Identify which cell holds the provided text, then report its (X, Y) central coordinate. 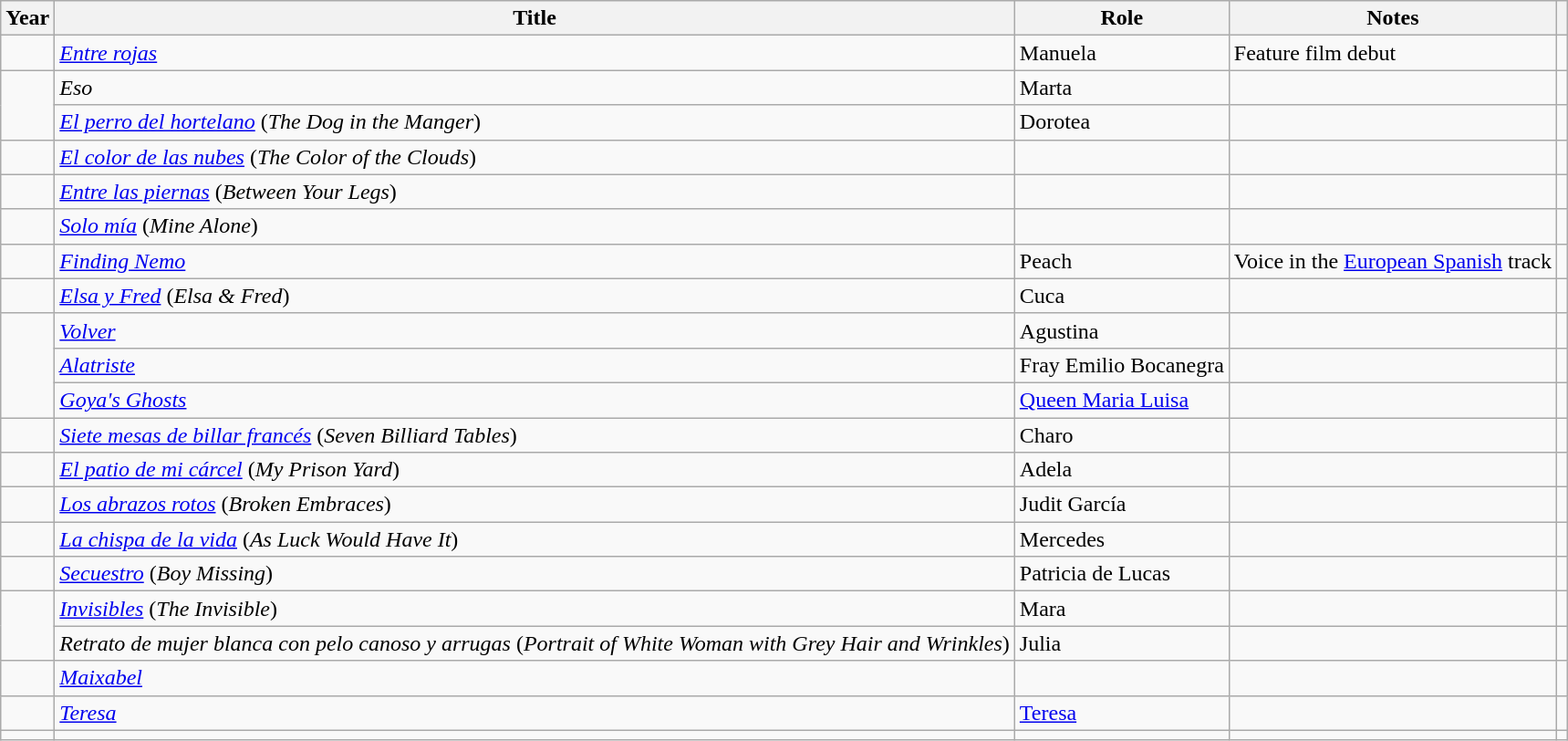
El color de las nubes (The Color of the Clouds) (535, 157)
Role (1122, 18)
Mercedes (1122, 539)
Marta (1122, 88)
Peach (1122, 261)
Judit García (1122, 505)
Retrato de mujer blanca con pelo canoso y arrugas (Portrait of White Woman with Grey Hair and Wrinkles) (535, 643)
Agustina (1122, 330)
Patricia de Lucas (1122, 574)
Maixabel (535, 678)
Goya's Ghosts (535, 400)
Cuca (1122, 296)
Adela (1122, 470)
Elsa y Fred (Elsa & Fred) (535, 296)
Feature film debut (1392, 53)
Invisibles (The Invisible) (535, 609)
Voice in the European Spanish track (1392, 261)
El perro del hortelano (The Dog in the Manger) (535, 122)
Mara (1122, 609)
Notes (1392, 18)
Queen Maria Luisa (1122, 400)
Volver (535, 330)
Los abrazos rotos (Broken Embraces) (535, 505)
Entre las piernas (Between Your Legs) (535, 192)
Entre rojas (535, 53)
Alatriste (535, 365)
Eso (535, 88)
La chispa de la vida (As Luck Would Have It) (535, 539)
El patio de mi cárcel (My Prison Yard) (535, 470)
Manuela (1122, 53)
Julia (1122, 643)
Solo mía (Mine Alone) (535, 226)
Siete mesas de billar francés (Seven Billiard Tables) (535, 435)
Title (535, 18)
Year (27, 18)
Fray Emilio Bocanegra (1122, 365)
Dorotea (1122, 122)
Finding Nemo (535, 261)
Secuestro (Boy Missing) (535, 574)
Charo (1122, 435)
